Output the (X, Y) coordinate of the center of the cell containing the given text.  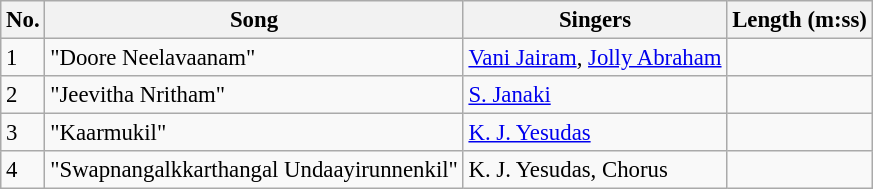
K. J. Yesudas, Chorus (595, 170)
Vani Jairam, Jolly Abraham (595, 58)
1 (23, 58)
"Swapnangalkkarthangal Undaayirunnenkil" (254, 170)
3 (23, 133)
Song (254, 20)
"Jeevitha Nritham" (254, 95)
Singers (595, 20)
2 (23, 95)
4 (23, 170)
No. (23, 20)
S. Janaki (595, 95)
Length (m:ss) (800, 20)
"Doore Neelavaanam" (254, 58)
"Kaarmukil" (254, 133)
K. J. Yesudas (595, 133)
